Return [X, Y] of the center of cell containing provided text 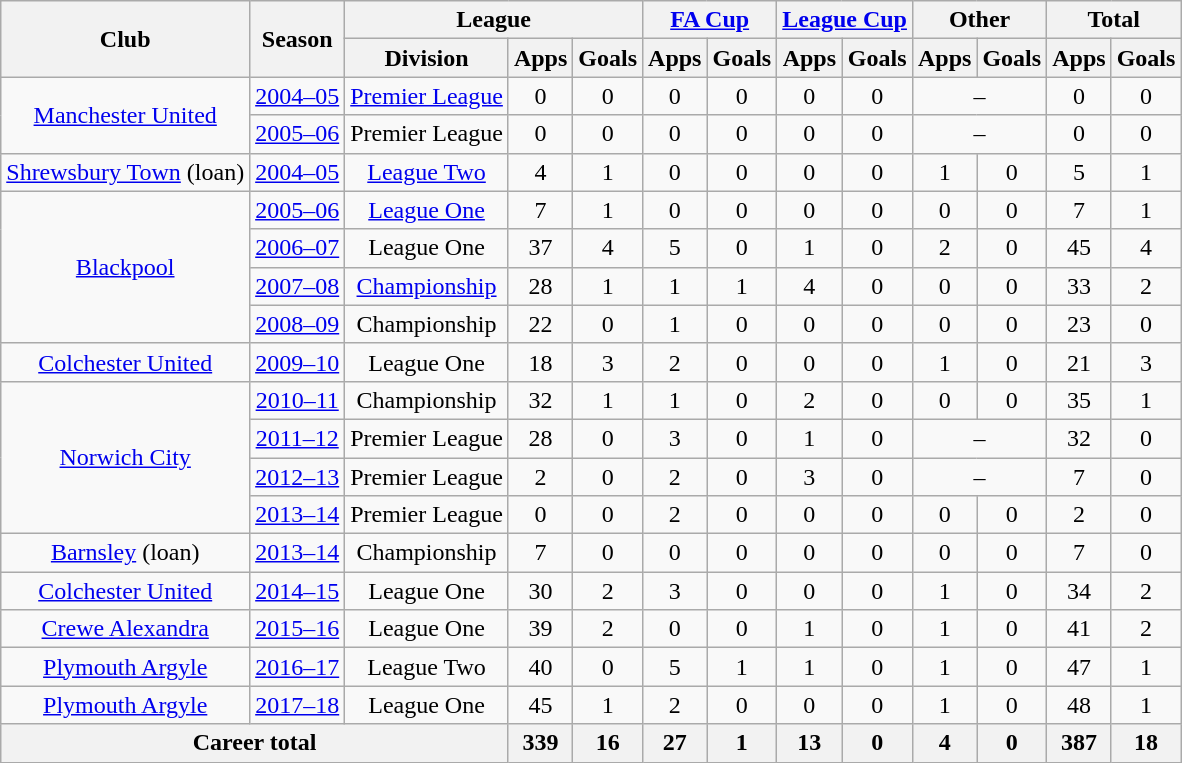
Manchester United [126, 115]
27 [675, 743]
League Cup [845, 20]
2006–07 [298, 248]
Barnsley (loan) [126, 553]
Other [979, 20]
2017–18 [298, 705]
48 [1079, 705]
35 [1079, 400]
Norwich City [126, 457]
2015–16 [298, 629]
23 [1079, 324]
2011–12 [298, 438]
League [494, 20]
387 [1079, 743]
41 [1079, 629]
2016–17 [298, 667]
33 [1079, 286]
2009–10 [298, 362]
30 [540, 591]
Total [1114, 20]
47 [1079, 667]
2008–09 [298, 324]
22 [540, 324]
2007–08 [298, 286]
Shrewsbury Town (loan) [126, 172]
Division [427, 58]
2012–13 [298, 477]
Blackpool [126, 267]
Club [126, 39]
13 [810, 743]
21 [1079, 362]
Crewe Alexandra [126, 629]
339 [540, 743]
Career total [255, 743]
Season [298, 39]
2010–11 [298, 400]
16 [608, 743]
FA Cup [710, 20]
34 [1079, 591]
40 [540, 667]
2014–15 [298, 591]
39 [540, 629]
37 [540, 248]
